Search for the cell housing the specified text and yield its [X, Y] center coordinate. 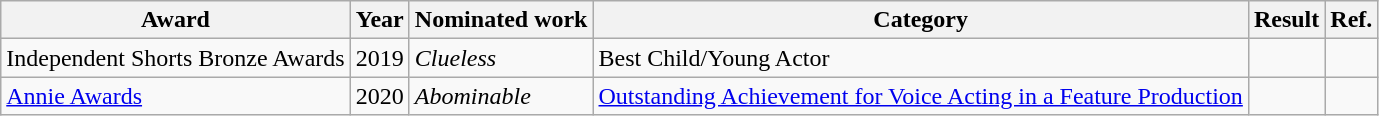
Award [176, 20]
Outstanding Achievement for Voice Acting in a Feature Production [920, 96]
Abominable [501, 96]
Category [920, 20]
Nominated work [501, 20]
Year [380, 20]
Annie Awards [176, 96]
Ref. [1352, 20]
Clueless [501, 58]
Result [1286, 20]
Best Child/Young Actor [920, 58]
2020 [380, 96]
Independent Shorts Bronze Awards [176, 58]
2019 [380, 58]
